Detect which cell encompasses the target text, then output its (x, y) center coordinate. 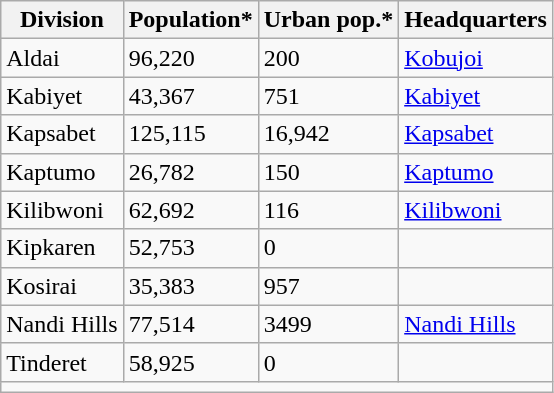
Aldai (62, 58)
16,942 (328, 134)
Population* (190, 20)
Urban pop.* (328, 20)
96,220 (190, 58)
35,383 (190, 286)
77,514 (190, 324)
Division (62, 20)
Kipkaren (62, 248)
43,367 (190, 96)
Kosirai (62, 286)
52,753 (190, 248)
3499 (328, 324)
150 (328, 172)
Kobujoi (476, 58)
58,925 (190, 362)
751 (328, 96)
Headquarters (476, 20)
125,115 (190, 134)
200 (328, 58)
116 (328, 210)
26,782 (190, 172)
957 (328, 286)
62,692 (190, 210)
Tinderet (62, 362)
